Identify which cell holds the provided text, then report its [X, Y] central coordinate. 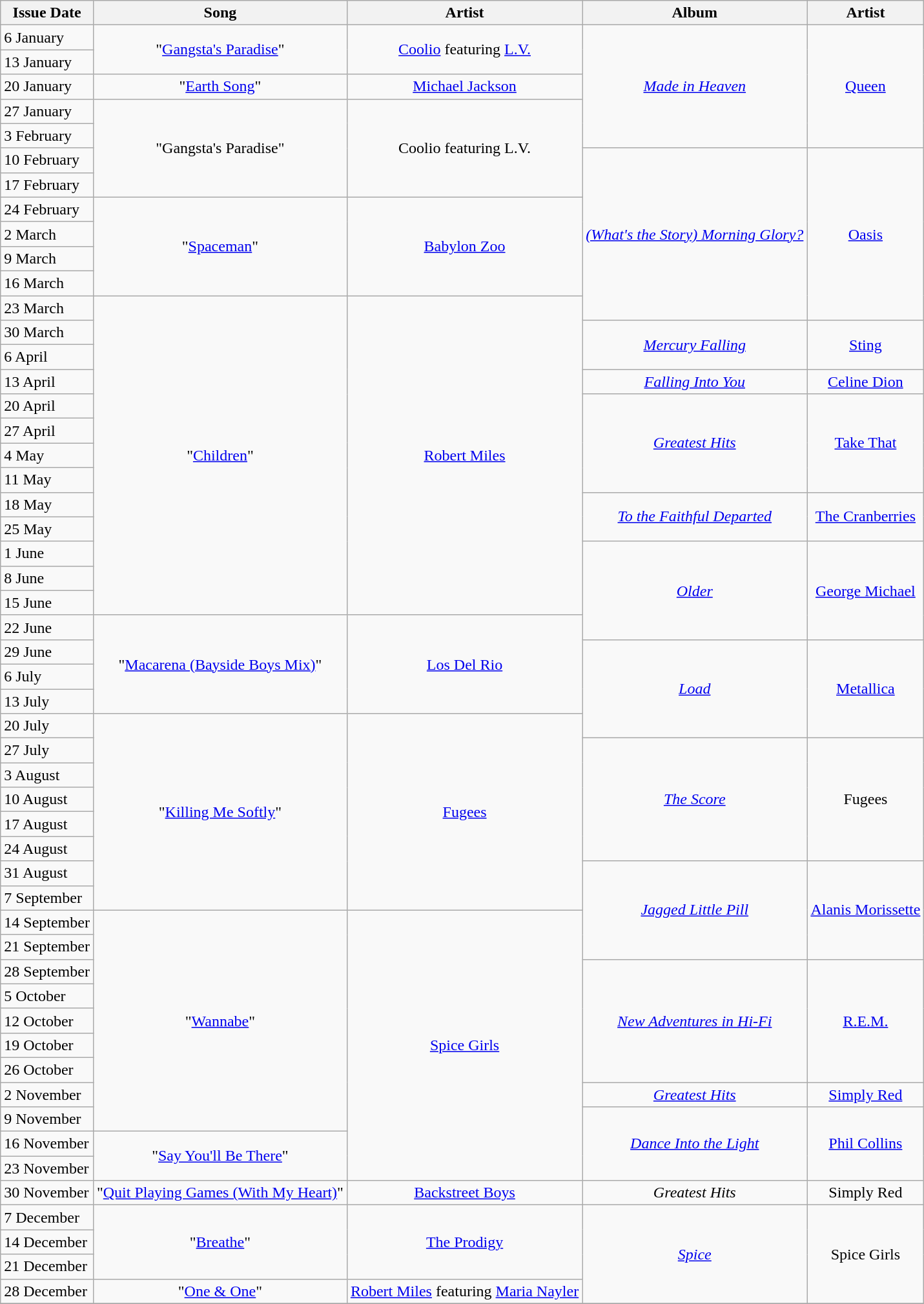
Mercury Falling [695, 345]
"Children" [220, 456]
13 July [47, 701]
19 October [47, 1045]
17 February [47, 185]
16 March [47, 283]
9 March [47, 258]
13 January [47, 62]
29 June [47, 652]
13 April [47, 382]
R.E.M. [865, 1020]
25 May [47, 529]
Backstreet Boys [464, 1193]
23 November [47, 1168]
8 June [47, 578]
"Earth Song" [220, 87]
Phil Collins [865, 1144]
Queen [865, 87]
"Killing Me Softly" [220, 812]
2 March [47, 234]
The Score [695, 800]
Load [695, 688]
16 November [47, 1144]
Made in Heaven [695, 87]
Take That [865, 443]
The Cranberries [865, 517]
To the Faithful Departed [695, 517]
30 November [47, 1193]
5 October [47, 996]
(What's the Story) Morning Glory? [695, 234]
3 February [47, 136]
"Say You'll Be There" [220, 1156]
27 July [47, 750]
24 February [47, 209]
30 March [47, 333]
New Adventures in Hi-Fi [695, 1020]
Alanis Morissette [865, 910]
Sting [865, 345]
14 December [47, 1242]
George Michael [865, 590]
20 July [47, 726]
11 May [47, 480]
27 April [47, 431]
Michael Jackson [464, 87]
10 August [47, 800]
4 May [47, 455]
The Prodigy [464, 1242]
Album [695, 13]
18 May [47, 504]
"Breathe" [220, 1242]
3 August [47, 775]
Metallica [865, 688]
17 August [47, 824]
31 August [47, 873]
9 November [47, 1119]
6 January [47, 37]
6 April [47, 357]
23 March [47, 308]
Los Del Rio [464, 664]
21 December [47, 1267]
20 January [47, 87]
15 June [47, 603]
20 April [47, 406]
10 February [47, 160]
1 June [47, 554]
"One & One" [220, 1291]
Oasis [865, 234]
Song [220, 13]
6 July [47, 676]
22 June [47, 627]
Celine Dion [865, 382]
"Quit Playing Games (With My Heart)" [220, 1193]
"Macarena (Bayside Boys Mix)" [220, 664]
Spice [695, 1254]
2 November [47, 1095]
Issue Date [47, 13]
28 December [47, 1291]
14 September [47, 922]
28 September [47, 971]
Babylon Zoo [464, 246]
24 August [47, 849]
Falling Into You [695, 382]
7 September [47, 898]
7 December [47, 1217]
"Wannabe" [220, 1020]
Robert Miles featuring Maria Nayler [464, 1291]
Dance Into the Light [695, 1144]
21 September [47, 947]
Robert Miles [464, 456]
12 October [47, 1020]
"Spaceman" [220, 246]
27 January [47, 111]
Older [695, 590]
Jagged Little Pill [695, 910]
26 October [47, 1070]
